For the text-containing cell, return its midpoint in (X, Y) coordinate format. 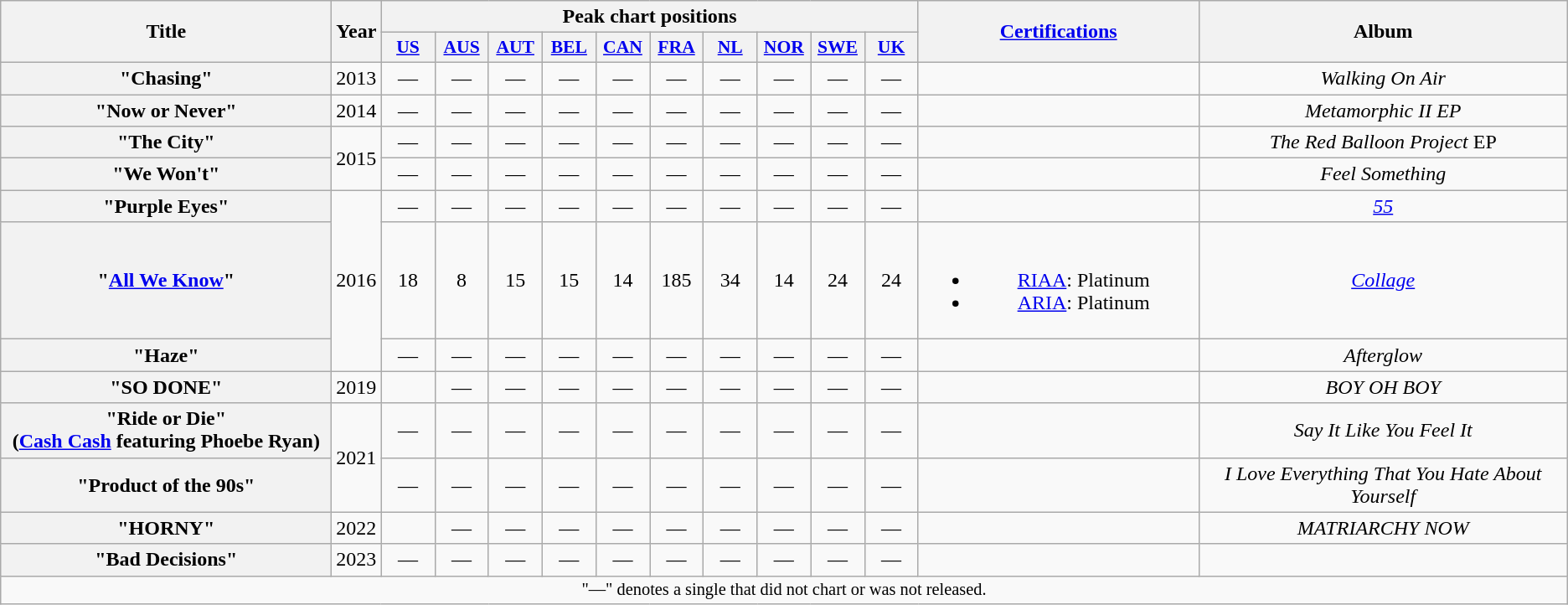
BOY OH BOY (1383, 387)
"Haze" (166, 355)
"HORNY" (166, 528)
"Purple Eyes" (166, 206)
BEL (569, 48)
I Love Everything That You Hate About Yourself (1383, 484)
2016 (357, 281)
Metamorphic II EP (1383, 110)
SWE (838, 48)
The Red Balloon Project EP (1383, 142)
Walking On Air (1383, 78)
"Bad Decisions" (166, 560)
Say It Like You Feel It (1383, 431)
18 (408, 281)
"Ride or Die" (Cash Cash featuring Phoebe Ryan) (166, 431)
Feel Something (1383, 174)
2013 (357, 78)
CAN (622, 48)
2014 (357, 110)
Peak chart positions (650, 17)
2021 (357, 458)
"All We Know" (166, 281)
Afterglow (1383, 355)
34 (730, 281)
55 (1383, 206)
RIAA: PlatinumARIA: Platinum (1059, 281)
"Product of the 90s" (166, 484)
UK (891, 48)
"Now or Never" (166, 110)
Year (357, 32)
Certifications (1059, 32)
"—" denotes a single that did not chart or was not released. (784, 590)
2023 (357, 560)
8 (462, 281)
2022 (357, 528)
185 (677, 281)
2015 (357, 158)
US (408, 48)
"We Won't" (166, 174)
MATRIARCHY NOW (1383, 528)
"SO DONE" (166, 387)
Album (1383, 32)
AUS (462, 48)
AUT (515, 48)
FRA (677, 48)
NOR (784, 48)
Collage (1383, 281)
"Chasing" (166, 78)
"The City" (166, 142)
Title (166, 32)
NL (730, 48)
2019 (357, 387)
